Capture the cell that displays the provided text and extract its [x, y] central coordinate. 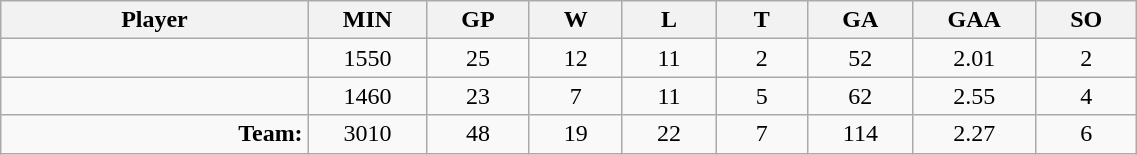
T [762, 20]
62 [860, 96]
114 [860, 134]
SO [1086, 20]
W [576, 20]
3010 [368, 134]
48 [478, 134]
Player [154, 20]
GP [478, 20]
2.01 [974, 58]
1460 [368, 96]
19 [576, 134]
1550 [368, 58]
2.27 [974, 134]
MIN [368, 20]
5 [762, 96]
4 [1086, 96]
52 [860, 58]
L [668, 20]
GA [860, 20]
Team: [154, 134]
25 [478, 58]
12 [576, 58]
GAA [974, 20]
23 [478, 96]
2.55 [974, 96]
22 [668, 134]
6 [1086, 134]
